Detect which cell encompasses the target text, then output its [x, y] center coordinate. 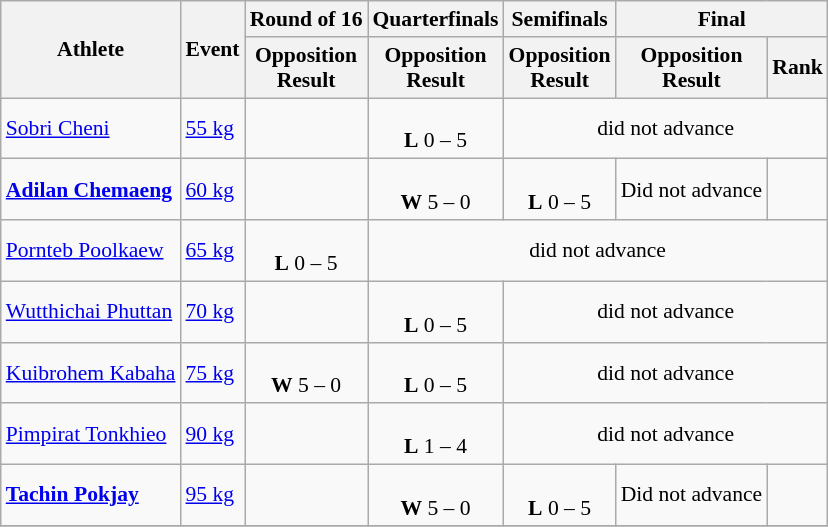
Pornteb Poolkaew [91, 250]
95 kg [213, 496]
Kuibrohem Kabaha [91, 372]
Semifinals [560, 19]
55 kg [213, 128]
Sobri Cheni [91, 128]
Tachin Pokjay [91, 496]
Event [213, 50]
90 kg [213, 434]
Rank [798, 68]
Wutthichai Phuttan [91, 312]
Adilan Chemaeng [91, 190]
Athlete [91, 50]
70 kg [213, 312]
Pimpirat Tonkhieo [91, 434]
L 1 – 4 [436, 434]
60 kg [213, 190]
65 kg [213, 250]
Round of 16 [306, 19]
75 kg [213, 372]
Final [722, 19]
Quarterfinals [436, 19]
